Extract the [X, Y] coordinate from the center of the cell holding the provided text.  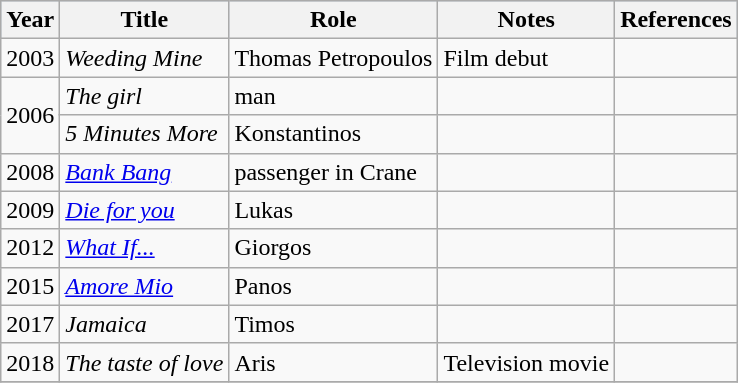
Notes [526, 20]
2015 [30, 286]
Konstantinos [334, 134]
Year [30, 20]
The taste of love [144, 362]
2012 [30, 248]
Role [334, 20]
Timos [334, 324]
References [676, 20]
Weeding Mine [144, 58]
Aris [334, 362]
2017 [30, 324]
Panos [334, 286]
What If... [144, 248]
passenger in Crane [334, 172]
2018 [30, 362]
Title [144, 20]
2003 [30, 58]
Bank Bang [144, 172]
The girl [144, 96]
Lukas [334, 210]
Giorgos [334, 248]
Jamaica [144, 324]
Film debut [526, 58]
2008 [30, 172]
2006 [30, 115]
Amore Mio [144, 286]
5 Minutes More [144, 134]
Die for you [144, 210]
Television movie [526, 362]
Thomas Petropoulos [334, 58]
2009 [30, 210]
man [334, 96]
